Detect which cell encompasses the target text, then output its [X, Y] center coordinate. 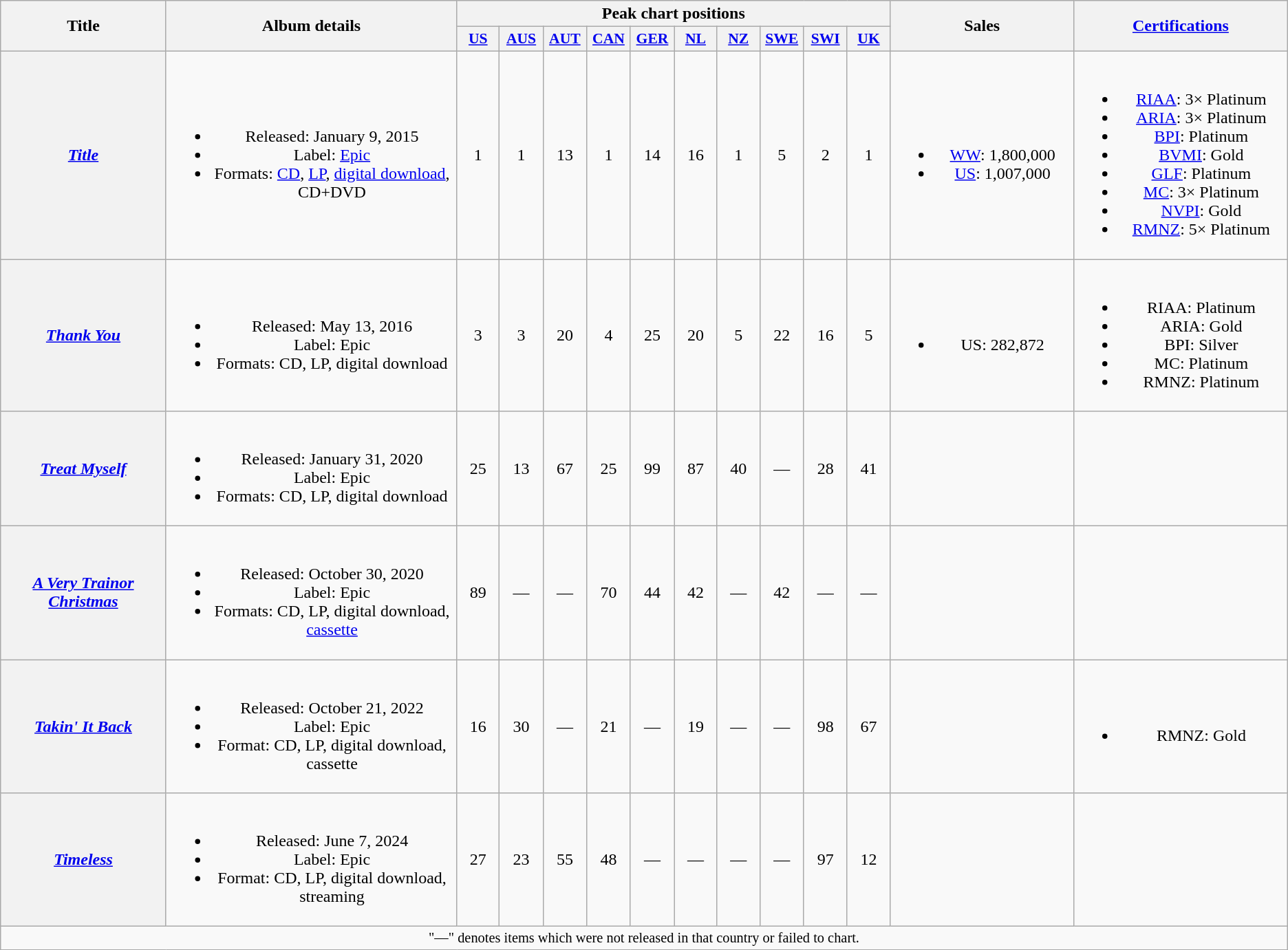
Released: January 9, 2015Label: EpicFormats: CD, LP, digital download, CD+DVD [311, 155]
NL [696, 39]
A Very Trainor Christmas [84, 593]
70 [609, 593]
UK [868, 39]
97 [826, 860]
28 [826, 469]
Sales [983, 26]
44 [652, 593]
27 [478, 860]
19 [696, 726]
55 [564, 860]
US: 282,872 [983, 334]
RIAA: PlatinumARIA: GoldBPI: SilverMC: PlatinumRMNZ: Platinum [1181, 334]
RIAA: 3× PlatinumARIA: 3× PlatinumBPI: PlatinumBVMI: GoldGLF: PlatinumMC: 3× PlatinumNVPI: GoldRMNZ: 5× Platinum [1181, 155]
21 [609, 726]
Certifications [1181, 26]
23 [522, 860]
WW: 1,800,000US: 1,007,000 [983, 155]
AUT [564, 39]
14 [652, 155]
Thank You [84, 334]
AUS [522, 39]
99 [652, 469]
12 [868, 860]
Album details [311, 26]
Released: October 21, 2022Label: EpicFormat: CD, LP, digital download, cassette [311, 726]
Released: October 30, 2020Label: EpicFormats: CD, LP, digital download, cassette [311, 593]
Timeless [84, 860]
30 [522, 726]
US [478, 39]
RMNZ: Gold [1181, 726]
4 [609, 334]
GER [652, 39]
40 [738, 469]
CAN [609, 39]
48 [609, 860]
22 [782, 334]
2 [826, 155]
SWE [782, 39]
Released: June 7, 2024Label: EpicFormat: CD, LP, digital download, streaming [311, 860]
Released: May 13, 2016Label: EpicFormats: CD, LP, digital download [311, 334]
87 [696, 469]
"—" denotes items which were not released in that country or failed to chart. [644, 938]
Treat Myself [84, 469]
98 [826, 726]
Released: January 31, 2020Label: EpicFormats: CD, LP, digital download [311, 469]
Peak chart positions [674, 14]
89 [478, 593]
Takin' It Back [84, 726]
NZ [738, 39]
SWI [826, 39]
41 [868, 469]
